Pinpoint the cell where the given text exists, returning its [X, Y] midpoint coordinate. 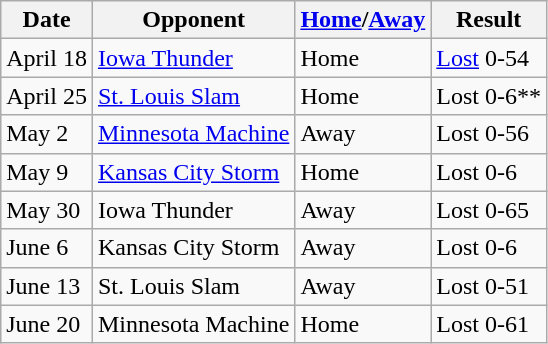
June 20 [47, 324]
Home/Away [363, 20]
April 25 [47, 96]
June 6 [47, 248]
Result [489, 20]
Lost 0-51 [489, 286]
Lost 0-61 [489, 324]
May 30 [47, 210]
April 18 [47, 58]
Lost 0-65 [489, 210]
May 2 [47, 134]
Lost 0-6** [489, 96]
Date [47, 20]
Opponent [193, 20]
Lost 0-56 [489, 134]
June 13 [47, 286]
Lost 0-54 [489, 58]
May 9 [47, 172]
